Identify which cell holds the provided text, then report its (X, Y) central coordinate. 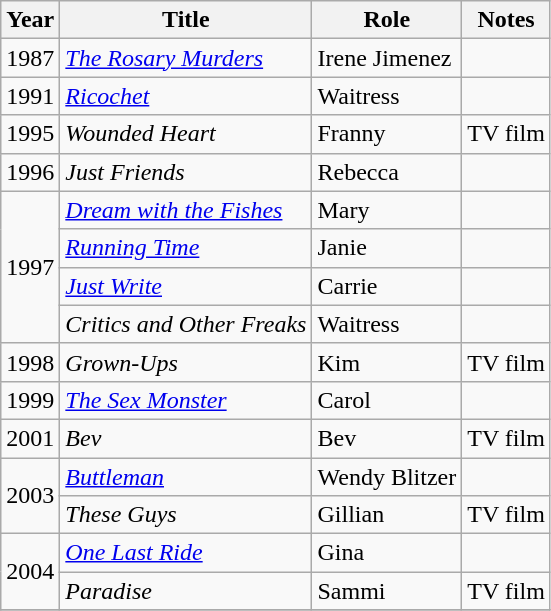
Wounded Heart (186, 134)
Just Write (186, 286)
Irene Jimenez (387, 58)
Paradise (186, 591)
One Last Ride (186, 553)
Just Friends (186, 172)
2001 (30, 438)
Ricochet (186, 96)
1991 (30, 96)
2003 (30, 496)
1996 (30, 172)
Running Time (186, 248)
Mary (387, 210)
The Sex Monster (186, 400)
Buttleman (186, 477)
2004 (30, 572)
Title (186, 20)
1999 (30, 400)
Role (387, 20)
Wendy Blitzer (387, 477)
1987 (30, 58)
Notes (506, 20)
Grown-Ups (186, 362)
Carrie (387, 286)
Dream with the Fishes (186, 210)
Rebecca (387, 172)
Gillian (387, 515)
1998 (30, 362)
Year (30, 20)
Critics and Other Freaks (186, 324)
These Guys (186, 515)
Janie (387, 248)
1997 (30, 267)
The Rosary Murders (186, 58)
Franny (387, 134)
1995 (30, 134)
Sammi (387, 591)
Gina (387, 553)
Carol (387, 400)
Kim (387, 362)
